Search for the cell housing the specified text and yield its (x, y) center coordinate. 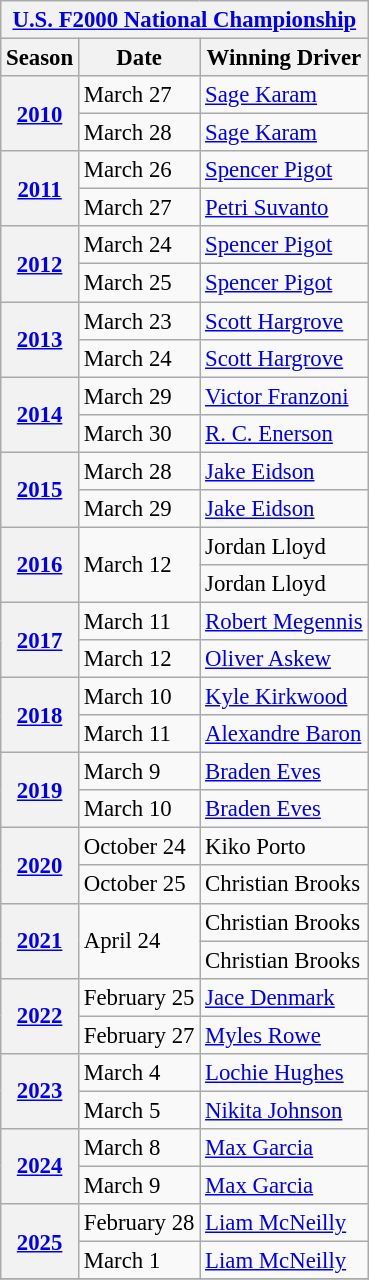
2018 (40, 716)
March 23 (138, 321)
2025 (40, 1242)
Robert Megennis (284, 621)
U.S. F2000 National Championship (184, 20)
2020 (40, 866)
Kiko Porto (284, 847)
Petri Suvanto (284, 208)
Jace Denmark (284, 997)
March 5 (138, 1110)
March 1 (138, 1261)
Oliver Askew (284, 659)
2013 (40, 340)
Myles Rowe (284, 1035)
R. C. Enerson (284, 433)
March 26 (138, 170)
Victor Franzoni (284, 396)
October 25 (138, 885)
Winning Driver (284, 58)
2015 (40, 490)
February 25 (138, 997)
Alexandre Baron (284, 734)
2017 (40, 640)
Nikita Johnson (284, 1110)
October 24 (138, 847)
March 4 (138, 1073)
March 30 (138, 433)
2011 (40, 188)
Kyle Kirkwood (284, 697)
2014 (40, 414)
2024 (40, 1166)
2010 (40, 114)
February 27 (138, 1035)
March 8 (138, 1148)
February 28 (138, 1223)
Lochie Hughes (284, 1073)
2023 (40, 1092)
Season (40, 58)
2019 (40, 790)
April 24 (138, 940)
March 25 (138, 283)
2016 (40, 564)
Date (138, 58)
2012 (40, 264)
2022 (40, 1016)
2021 (40, 940)
